Locate the cell with the specified text and output its [x, y] center coordinate. 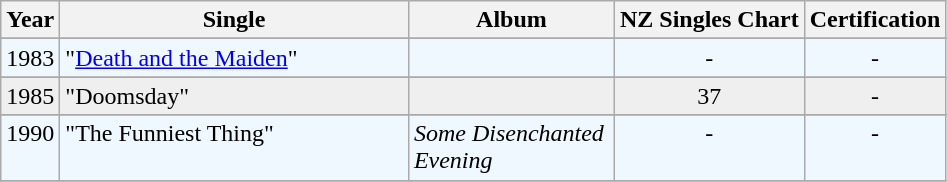
Single [234, 20]
1990 [30, 148]
Certification [875, 20]
"The Funniest Thing" [234, 148]
"Death and the Maiden" [234, 58]
NZ Singles Chart [709, 20]
Album [511, 20]
"Doomsday" [234, 96]
Year [30, 20]
37 [709, 96]
1983 [30, 58]
1985 [30, 96]
Some Disenchanted Evening [511, 148]
